Detect which cell encompasses the target text, then output its [X, Y] center coordinate. 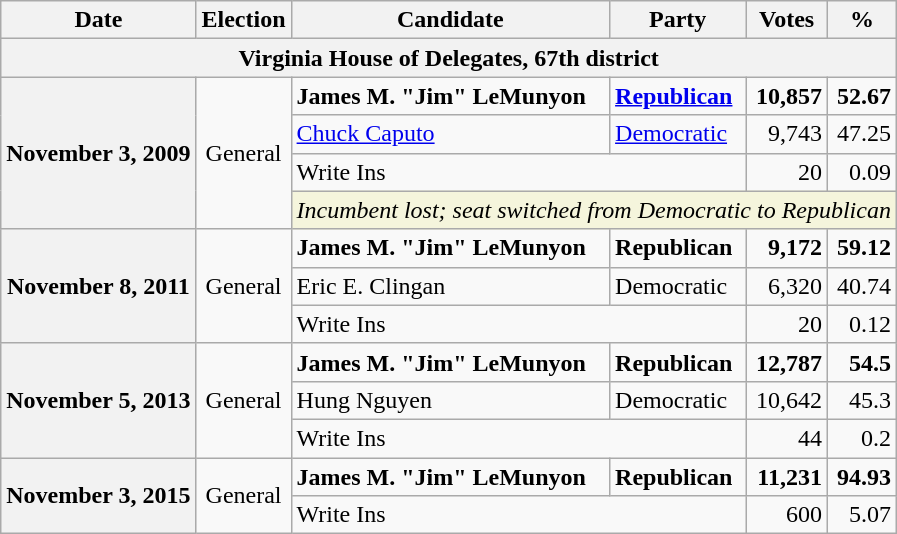
Election [244, 20]
% [862, 20]
12,787 [787, 362]
Candidate [450, 20]
November 3, 2009 [98, 153]
11,231 [787, 477]
10,642 [787, 400]
Date [98, 20]
59.12 [862, 248]
9,172 [787, 248]
Hung Nguyen [450, 400]
45.3 [862, 400]
600 [787, 515]
0.09 [862, 172]
Party [678, 20]
November 3, 2015 [98, 496]
Votes [787, 20]
52.67 [862, 96]
54.5 [862, 362]
Virginia House of Delegates, 67th district [449, 58]
Chuck Caputo [450, 134]
0.2 [862, 438]
10,857 [787, 96]
November 8, 2011 [98, 286]
5.07 [862, 515]
Incumbent lost; seat switched from Democratic to Republican [594, 210]
9,743 [787, 134]
40.74 [862, 286]
6,320 [787, 286]
0.12 [862, 324]
94.93 [862, 477]
47.25 [862, 134]
Eric E. Clingan [450, 286]
November 5, 2013 [98, 400]
44 [787, 438]
